Locate the cell with the specified text and output its [X, Y] center coordinate. 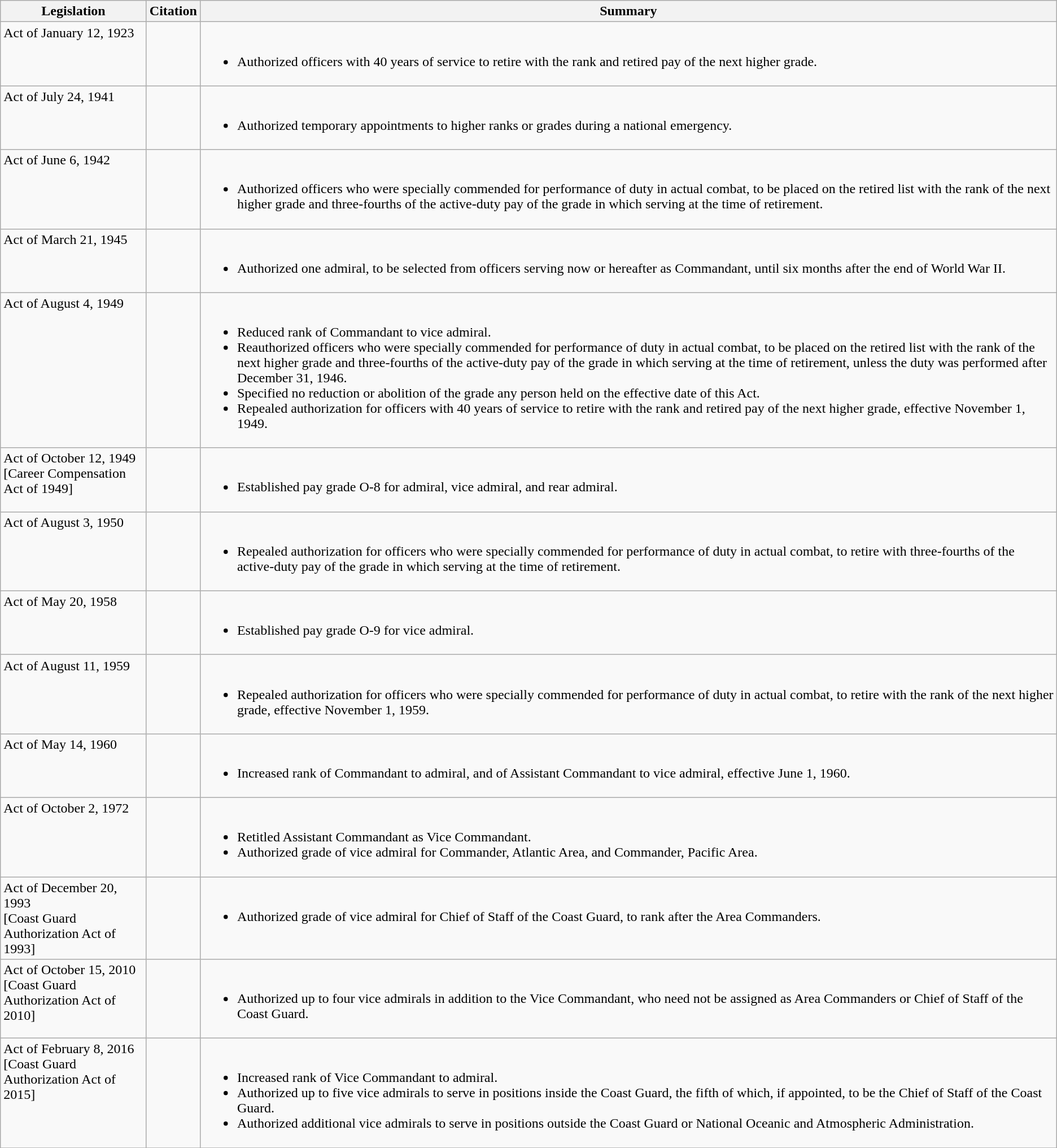
Citation [173, 11]
Act of August 3, 1950 [73, 551]
Act of October 2, 1972 [73, 837]
Authorized officers with 40 years of service to retire with the rank and retired pay of the next higher grade. [628, 54]
Act of October 12, 1949[Career Compensation Act of 1949] [73, 480]
Established pay grade O-8 for admiral, vice admiral, and rear admiral. [628, 480]
Retitled Assistant Commandant as Vice Commandant.Authorized grade of vice admiral for Commander, Atlantic Area, and Commander, Pacific Area. [628, 837]
Act of February 8, 2016[Coast Guard Authorization Act of 2015] [73, 1093]
Act of June 6, 1942 [73, 189]
Act of January 12, 1923 [73, 54]
Legislation [73, 11]
Act of August 11, 1959 [73, 694]
Authorized temporary appointments to higher ranks or grades during a national emergency. [628, 117]
Act of May 14, 1960 [73, 766]
Act of October 15, 2010[Coast Guard Authorization Act of 2010] [73, 999]
Act of May 20, 1958 [73, 622]
Act of August 4, 1949 [73, 370]
Act of December 20, 1993[Coast Guard Authorization Act of 1993] [73, 918]
Increased rank of Commandant to admiral, and of Assistant Commandant to vice admiral, effective June 1, 1960. [628, 766]
Established pay grade O-9 for vice admiral. [628, 622]
Summary [628, 11]
Authorized one admiral, to be selected from officers serving now or hereafter as Commandant, until six months after the end of World War II. [628, 261]
Authorized grade of vice admiral for Chief of Staff of the Coast Guard, to rank after the Area Commanders. [628, 918]
Act of March 21, 1945 [73, 261]
Act of July 24, 1941 [73, 117]
